Find where the given text appears and provide that cell's center as [X, Y] coordinate. 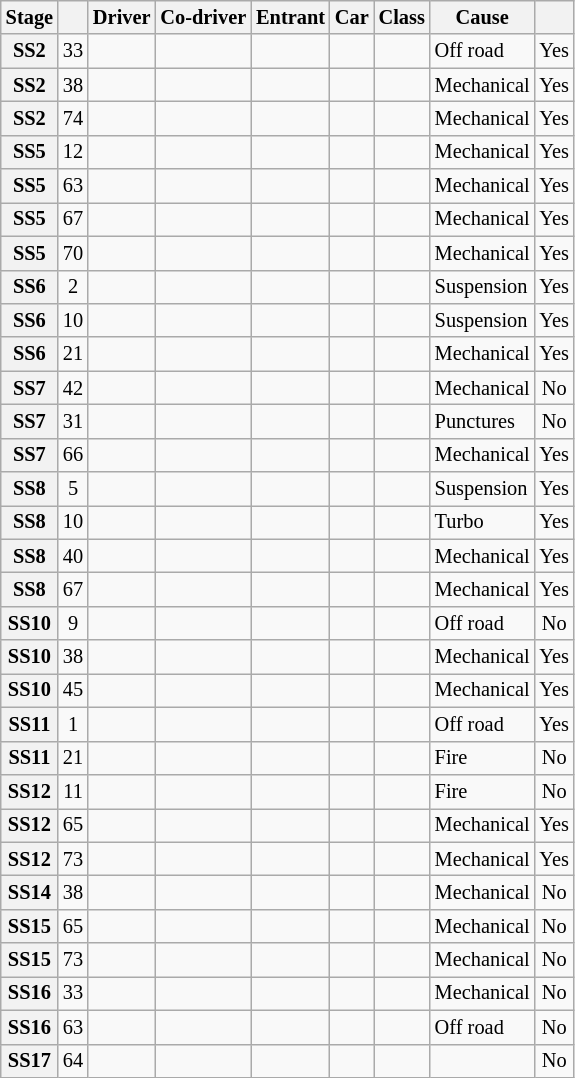
5 [73, 489]
42 [73, 388]
2 [73, 287]
Entrant [290, 17]
Cause [482, 17]
12 [73, 152]
9 [73, 623]
Punctures [482, 421]
45 [73, 690]
Driver [122, 17]
74 [73, 118]
Co-driver [203, 17]
SS14 [30, 892]
SS17 [30, 1061]
Car [352, 17]
64 [73, 1061]
1 [73, 724]
40 [73, 556]
70 [73, 253]
Turbo [482, 522]
Class [402, 17]
Stage [30, 17]
31 [73, 421]
66 [73, 455]
11 [73, 791]
